Extract the [X, Y] coordinate from the center of the cell holding the provided text.  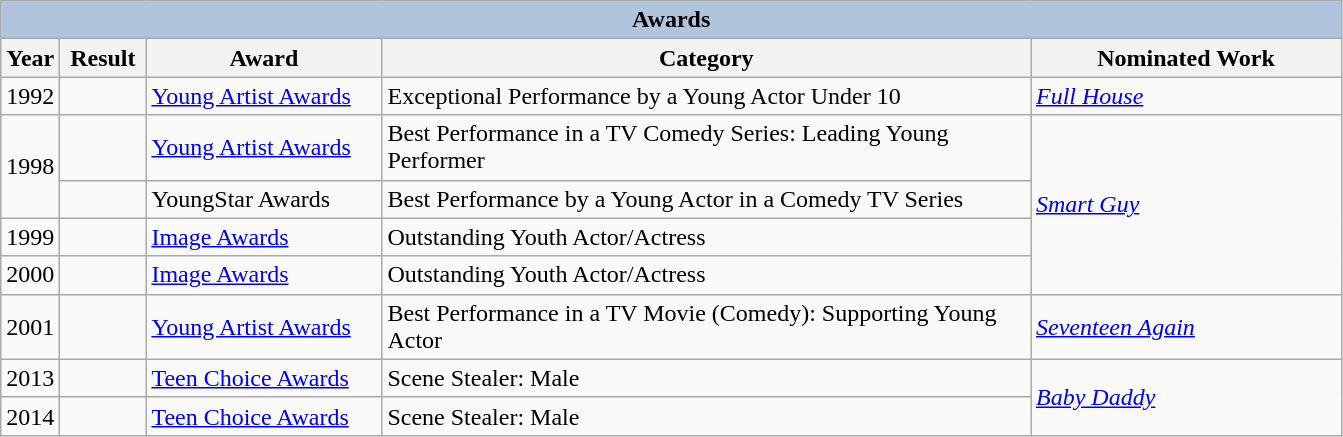
Nominated Work [1186, 58]
Best Performance in a TV Comedy Series: Leading Young Performer [706, 148]
2001 [30, 326]
Exceptional Performance by a Young Actor Under 10 [706, 96]
Full House [1186, 96]
Awards [672, 20]
1998 [30, 166]
Seventeen Again [1186, 326]
Award [264, 58]
Year [30, 58]
1992 [30, 96]
Best Performance in a TV Movie (Comedy): Supporting Young Actor [706, 326]
Baby Daddy [1186, 397]
2014 [30, 416]
Category [706, 58]
1999 [30, 237]
2000 [30, 275]
Result [103, 58]
YoungStar Awards [264, 199]
Smart Guy [1186, 204]
Best Performance by a Young Actor in a Comedy TV Series [706, 199]
2013 [30, 378]
